Find where the given text appears and provide that cell's center as [X, Y] coordinate. 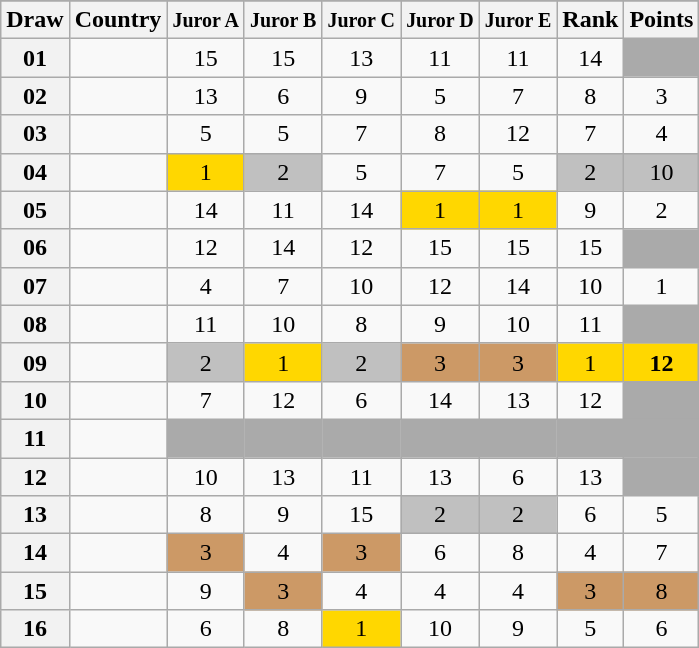
16 [35, 629]
Juror B [283, 20]
Draw [35, 20]
Juror C [362, 20]
Points [662, 20]
09 [35, 362]
Juror E [518, 20]
01 [35, 58]
05 [35, 210]
Juror D [440, 20]
Juror A [206, 20]
04 [35, 172]
07 [35, 286]
Rank [590, 20]
02 [35, 96]
08 [35, 324]
Country [118, 20]
03 [35, 134]
06 [35, 248]
